Output the (x, y) coordinate of the center of the cell containing the given text.  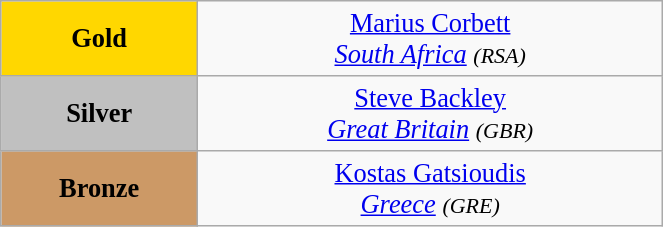
Steve BackleyGreat Britain (GBR) (430, 112)
Kostas GatsioudisGreece (GRE) (430, 188)
Bronze (100, 188)
Marius CorbettSouth Africa (RSA) (430, 38)
Silver (100, 112)
Gold (100, 38)
